Extract the (x, y) coordinate from the center of the cell holding the provided text.  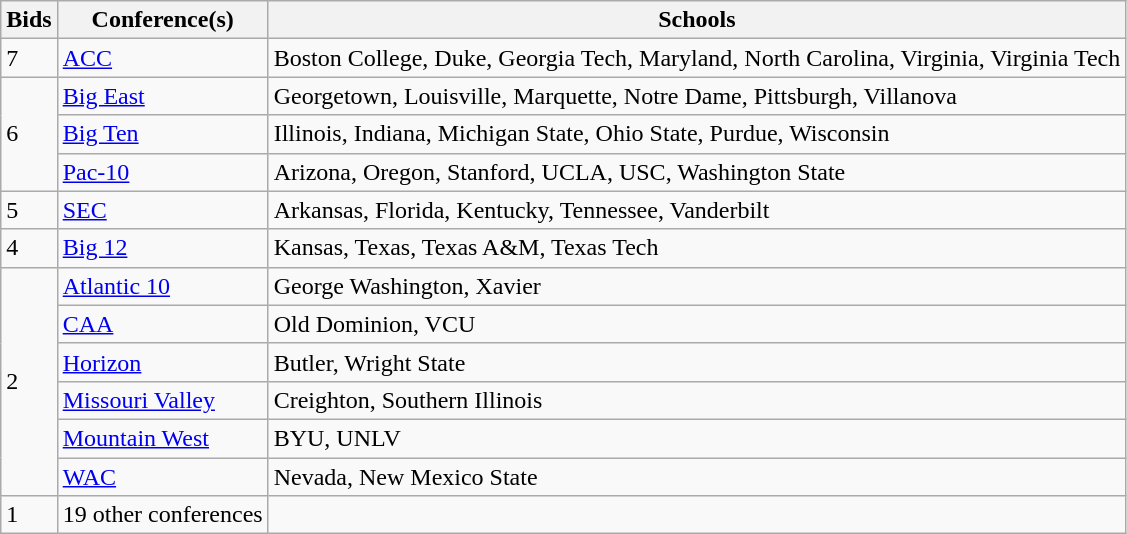
4 (29, 248)
Arizona, Oregon, Stanford, UCLA, USC, Washington State (697, 172)
ACC (162, 58)
Pac-10 (162, 172)
Big East (162, 96)
2 (29, 381)
Kansas, Texas, Texas A&M, Texas Tech (697, 248)
BYU, UNLV (697, 438)
Horizon (162, 362)
Big Ten (162, 134)
Illinois, Indiana, Michigan State, Ohio State, Purdue, Wisconsin (697, 134)
Bids (29, 20)
6 (29, 134)
Boston College, Duke, Georgia Tech, Maryland, North Carolina, Virginia, Virginia Tech (697, 58)
Missouri Valley (162, 400)
Big 12 (162, 248)
George Washington, Xavier (697, 286)
Nevada, New Mexico State (697, 477)
Mountain West (162, 438)
CAA (162, 324)
Creighton, Southern Illinois (697, 400)
1 (29, 515)
WAC (162, 477)
Georgetown, Louisville, Marquette, Notre Dame, Pittsburgh, Villanova (697, 96)
Butler, Wright State (697, 362)
Conference(s) (162, 20)
19 other conferences (162, 515)
Atlantic 10 (162, 286)
Schools (697, 20)
Arkansas, Florida, Kentucky, Tennessee, Vanderbilt (697, 210)
5 (29, 210)
SEC (162, 210)
7 (29, 58)
Old Dominion, VCU (697, 324)
